Identify which cell holds the provided text, then report its [X, Y] central coordinate. 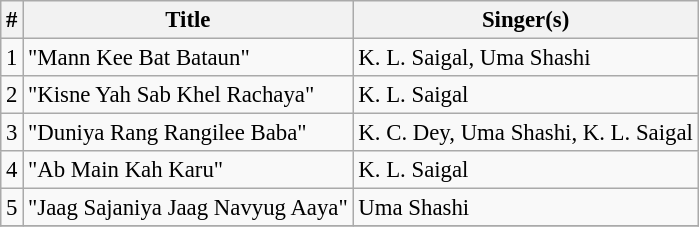
Singer(s) [526, 20]
Uma Shashi [526, 208]
4 [12, 170]
"Jaag Sajaniya Jaag Navyug Aaya" [188, 208]
"Duniya Rang Rangilee Baba" [188, 133]
3 [12, 133]
"Mann Kee Bat Bataun" [188, 58]
K. C. Dey, Uma Shashi, K. L. Saigal [526, 133]
"Kisne Yah Sab Khel Rachaya" [188, 95]
Title [188, 20]
# [12, 20]
5 [12, 208]
2 [12, 95]
"Ab Main Kah Karu" [188, 170]
K. L. Saigal, Uma Shashi [526, 58]
1 [12, 58]
